Search for the cell housing the specified text and yield its (X, Y) center coordinate. 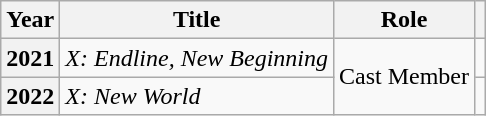
Year (30, 20)
Role (404, 20)
2022 (30, 96)
X: New World (197, 96)
2021 (30, 58)
X: Endline, New Beginning (197, 58)
Cast Member (404, 77)
Title (197, 20)
